Detect which cell encompasses the target text, then output its (x, y) center coordinate. 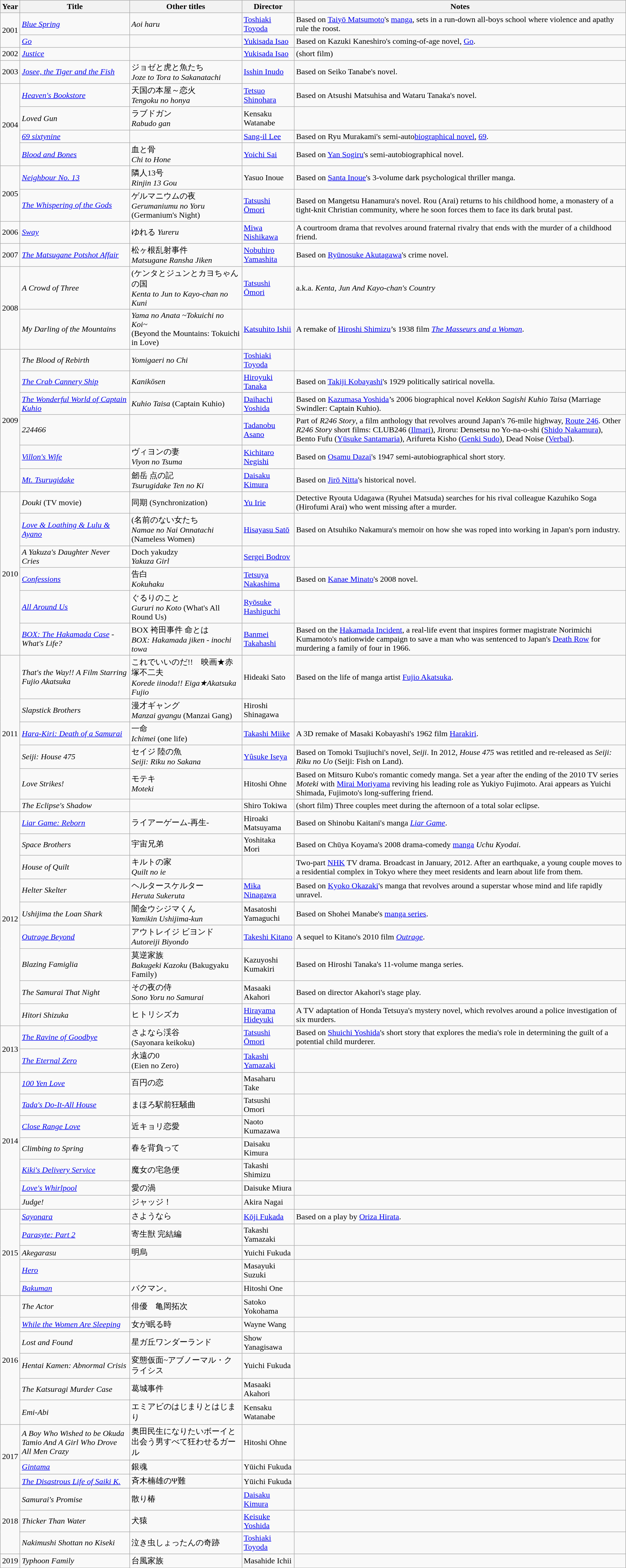
Judge! (75, 1202)
A Crowd of Three (75, 288)
寄生獣 完結編 (186, 1234)
同期 (Synchronization) (186, 503)
Based on Hiroshi Tanaka's 11-volume manga series. (460, 965)
Typhoon Family (75, 1561)
Based on the life of manga artist Fujio Akatsuka. (460, 677)
Yûsuke Iseya (268, 757)
Based on Chūya Koyama's 2008 drama-comedy manga Uchu Kyodai. (460, 845)
Thicker Than Water (75, 1521)
Daisuke Miura (268, 1188)
Ushijima the Loan Shark (75, 914)
2006 (10, 232)
Based on Osamu Dazai's 1947 semi-autobiographical short story. (460, 457)
さよなら渓谷 (Sayonara keikoku) (186, 1037)
Yoshitaka Mori (268, 845)
2018 (10, 1521)
その夜の侍 Sono Yoru no Samurai (186, 992)
Love & Loathing & Lulu & Ayano (75, 530)
天国の本屋～恋火 Tengoku no honya (186, 95)
Josee, the Tiger and the Fish (75, 72)
俳優 亀岡拓次 (186, 1307)
Based on Jirō Nitta's historical novel. (460, 480)
Love Strikes! (75, 784)
Samurai's Promise (75, 1499)
一命 Ichimei (one life) (186, 734)
Yomigaeri no Chi (186, 360)
2003 (10, 72)
Hirayama Hideyuki (268, 1015)
Love's Whirlpool (75, 1188)
Akira Nagai (268, 1202)
2005 (10, 194)
House of Quilt (75, 867)
Douki (TV movie) (75, 503)
Based on Santa Inoue's 3-volume dark psychological thriller manga. (460, 178)
Hiroaki Matsuyama (268, 822)
銀魂 (186, 1467)
2015 (10, 1252)
Miwa Nishikawa (268, 232)
星ガ丘ワンダーランド (186, 1343)
The Disastrous Life of Saiki K. (75, 1481)
A courtroom drama that revolves around fraternal rivalry that ends with the murder of a childhood friend. (460, 232)
The Eternal Zero (75, 1060)
Masahide Ichii (268, 1561)
斉木楠雄のΨ難 (186, 1481)
ゆれる Yureru (186, 232)
Based on Ryu Murakami's semi-autobiographical novel, 69. (460, 136)
Based on a play by Oriza Hirata. (460, 1216)
ヒトリシズカ (186, 1015)
Hero (75, 1270)
これでいいのだ!! 映画★赤塚不二夫 Korede iinoda!! Eiga★Akatsuka Fujio (186, 677)
Hitoshi One (268, 1289)
Yu Irie (268, 503)
Kuhio Taisa (Captain Kuhio) (186, 403)
Based on Atsushi Matsuhisa and Wataru Tanaka's novel. (460, 95)
Akegarasu (75, 1252)
2016 (10, 1360)
Kanikōsen (186, 382)
Outrage Beyond (75, 937)
Parasyte: Part 2 (75, 1234)
Hentai Kamen: Abnormal Crisis (75, 1366)
The Samurai That Night (75, 992)
Yoichi Sai (268, 154)
Based on Ryūnosuke Akutagawa's crime novel. (460, 255)
Sway (75, 232)
エミアビのはじまりとはじまり (186, 1412)
Masayuki Suzuki (268, 1270)
Isshin Inudo (268, 72)
奥田民生になりたいボーイと出会う男すべて狂わせるガール (186, 1442)
2007 (10, 255)
A Boy Who Wished to be Okuda Tamio And A Girl Who Drove All Men Crazy (75, 1442)
百円の恋 (186, 1083)
Based on Takiji Kobayashi's 1929 politically satirical novella. (460, 382)
Keisuke Yoshida (268, 1521)
アウトレイジ ビヨンド Autoreiji Biyondo (186, 937)
2001 (10, 30)
All Around Us (75, 607)
Blood and Bones (75, 154)
Based on Taiyō Matsumoto's manga, sets in a run-down all-boys school where violence and apathy rule the roost. (460, 24)
泣き虫しょったんの奇跡 (186, 1543)
2019 (10, 1561)
A TV adaptation of Honda Tetsuya's mystery novel, which revolves around a police investigation of six murders. (460, 1015)
Justice (75, 54)
宇宙兄弟 (186, 845)
Blazing Famiglia (75, 965)
Hiroyuki Tanaka (268, 382)
漫才ギャング Manzai gyangu (Manzai Gang) (186, 710)
葛城事件 (186, 1389)
台風家族 (186, 1561)
Notes (460, 7)
ラブドガン Rabudo gan (186, 118)
The Actor (75, 1307)
Based on director Akahori's stage play. (460, 992)
224466 (75, 430)
Wayne Wang (268, 1325)
69 sixtynine (75, 136)
(名前のない女たち Namae no Nai Onnatachi (Nameless Women) (186, 530)
告白 Kokuhaku (186, 579)
BOX: The Hakamada Case - What's Life? (75, 639)
(short film) Three couples meet during the afternoon of a total solar eclipse. (460, 805)
Emi-Abi (75, 1412)
The Eclipse's Shadow (75, 805)
Nakimushi Shottan no Kiseki (75, 1543)
Based on Kyoko Okazaki's manga that revolves around a superstar whose mind and life rapidly unravel. (460, 890)
Kazuyoshi Kumakiri (268, 965)
Based on Kazumasa Yoshida’s 2006 biographical novel Kekkon Sagishi Kuhio Taisa (Marriage Swindler: Captain Kuhio). (460, 403)
闇金ウシジマくん Yamikin Ushijima-kun (186, 914)
まほろ駅前狂騒曲 (186, 1105)
Based on Tomoki Tsujiuchi's novel, Seiji. In 2012, House 475 was retitled and re-released as Seiji: Riku no Uo (Seiji: Fish on Land). (460, 757)
Liar Game: Reborn (75, 822)
Seiji: House 475 (75, 757)
松ヶ根乱射事件 Matsugane Ransha Jiken (186, 255)
A Yakuza's Daughter Never Cries (75, 556)
Based on Atsuhiko Nakamura's memoir on how she was roped into working in Japan's porn industry. (460, 530)
2013 (10, 1049)
The Crab Cannery Ship (75, 382)
Based on Kazuki Kaneshiro's coming-of-age novel, Go. (460, 41)
a.k.a. Kenta, Jun And Kayo-chan's Country (460, 288)
さようなら (186, 1216)
ライアーゲーム-再生- (186, 822)
Daihachi Yoshida (268, 403)
Based on Shuichi Yoshida's short story that explores the media's role in determining the guilt of a potential child murderer. (460, 1037)
Kichitaro Negishi (268, 457)
モテキ Moteki (186, 784)
The Katsuragi Murder Case (75, 1389)
Go (75, 41)
Villon's Wife (75, 457)
Mika Ninagawa (268, 890)
My Darling of the Mountains (75, 329)
Lost and Found (75, 1343)
ジョゼと虎と魚たち Joze to Tora to Sakanatachi (186, 72)
2011 (10, 734)
Aoi haru (186, 24)
愛の渦 (186, 1188)
Masatoshi Yamaguchi (268, 914)
2012 (10, 919)
Hisayasu Satō (268, 530)
Hara-Kiri: Death of a Samurai (75, 734)
A 3D remake of Masaki Kobayashi's 1962 film Harakiri. (460, 734)
Neighbour No. 13 (75, 178)
血と骨 Chi to Hone (186, 154)
Kōji Fukada (268, 1216)
Sayonara (75, 1216)
While the Women Are Sleeping (75, 1325)
Slapstick Brothers (75, 710)
Tatsushi Omori (268, 1105)
Bakuman (75, 1289)
永遠の0 (Eien no Zero) (186, 1060)
That's the Way!! A Film Starring Fujio Akatsuka (75, 677)
Gintama (75, 1467)
Title (75, 7)
Kiki's Delivery Service (75, 1170)
Takeshi Kitano (268, 937)
Tada's Do-It-All House (75, 1105)
Sang-il Lee (268, 136)
Takashi Miike (268, 734)
100 Yen Love (75, 1083)
Helter Skelter (75, 890)
ヘルタースケルター Heruta Sukeruta (186, 890)
Loved Gun (75, 118)
Banmei Takahashi (268, 639)
Satoko Yokohama (268, 1307)
Other titles (186, 7)
劒岳 点の記 Tsurugidake Ten no Ki (186, 480)
Tetsuya Nakashima (268, 579)
莫逆家族 Bakugeki Kazoku (Bakugyaku Family) (186, 965)
Close Range Love (75, 1127)
2002 (10, 54)
2010 (10, 574)
Hiroshi Shinagawa (268, 710)
A remake of Hiroshi Shimizu’s 1938 film The Masseurs and a Woman. (460, 329)
散り椿 (186, 1499)
Space Brothers (75, 845)
Yama no Anata ~Tokuichi no Koi~ (Beyond the Mountains: Tokuichi in Love) (186, 329)
Ryōsuke Hashiguchi (268, 607)
(ケンタとジュンとカヨちゃんの国 Kenta to Jun to Kayo-chan no Kuni (186, 288)
魔女の宅急便 (186, 1170)
A sequel to Kitano's 2010 film Outrage. (460, 937)
隣人13号 Rinjin 13 Gou (186, 178)
Mt. Tsurugidake (75, 480)
Detective Ryouta Udagawa (Ryuhei Matsuda) searches for his rival colleague Kazuhiko Soga (Hirofumi Arai) who went missing after a murder. (460, 503)
Show Yanagisawa (268, 1343)
(short film) (460, 54)
犬猿 (186, 1521)
2008 (10, 308)
Katsuhito Ishii (268, 329)
Takashi Shimizu (268, 1170)
明烏 (186, 1252)
ジャッジ！ (186, 1202)
Hitori Shizuka (75, 1015)
Tetsuo Shinohara (268, 95)
Tadanobu Asano (268, 430)
2004 (10, 125)
The Ravine of Goodbye (75, 1037)
Based on Seiko Tanabe's novel. (460, 72)
Yasuo Inoue (268, 178)
Shiro Tokiwa (268, 805)
Confessions (75, 579)
The Whispering of the Gods (75, 205)
キルトの家 Quilt no ie (186, 867)
Based on Shinobu Kaitani's manga Liar Game. (460, 822)
Naoto Kumazawa (268, 1127)
Nobuhiro Yamashita (268, 255)
ぐるりのこと Gururi no Koto (What's All Round Us) (186, 607)
The Wonderful World of Captain Kuhio (75, 403)
BOX 袴田事件 命とは BOX: Hakamada jiken - inochi towa (186, 639)
2014 (10, 1141)
Based on Yan Sogiru's semi-autobiographical novel. (460, 154)
Heaven's Bookstore (75, 95)
セイジ 陸の魚 Seiji: Riku no Sakana (186, 757)
The Matsugane Potshot Affair (75, 255)
近キョリ恋愛 (186, 1127)
ヴィヨンの妻 Viyon no Tsuma (186, 457)
春を背負って (186, 1148)
Based on Kanae Minato's 2008 novel. (460, 579)
Doch yakudzy Yakuza Girl (186, 556)
The Blood of Rebirth (75, 360)
Director (268, 7)
2017 (10, 1456)
Climbing to Spring (75, 1148)
女が眠る時 (186, 1325)
変態仮面~アブノーマル・クライシス (186, 1366)
ゲルマニウムの夜 Gerumaniumu no Yoru (Germanium's Night) (186, 205)
Year (10, 7)
2009 (10, 420)
Hideaki Sato (268, 677)
バクマン。 (186, 1289)
Sergei Bodrov (268, 556)
Masaharu Take (268, 1083)
Based on Shohei Manabe's manga series. (460, 914)
Blue Spring (75, 24)
